Locate the cell with the specified text and output its (X, Y) center coordinate. 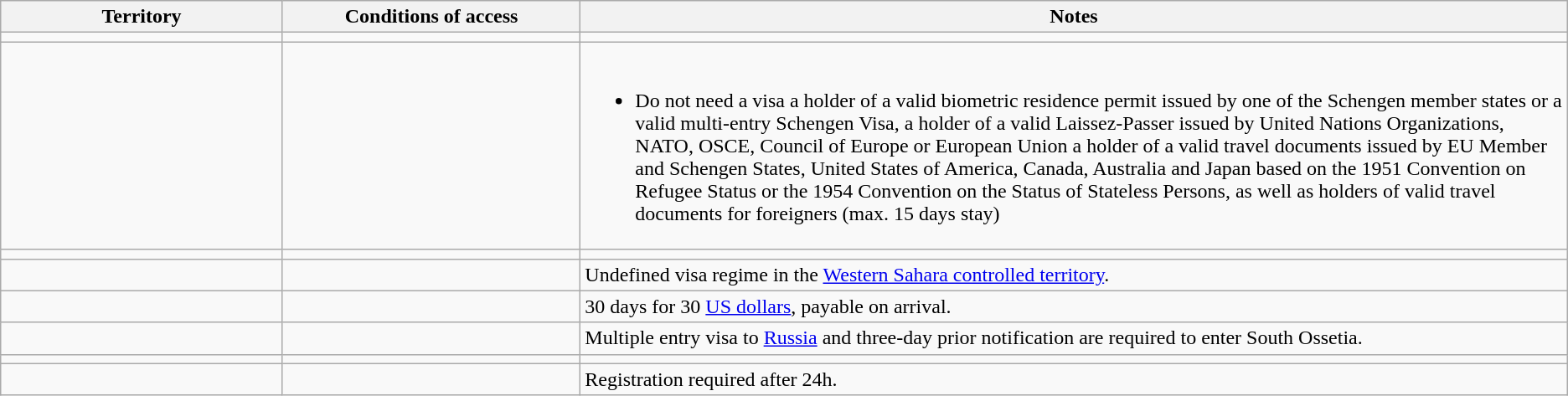
30 days for 30 US dollars, payable on arrival. (1074, 306)
Registration required after 24h. (1074, 379)
Undefined visa regime in the Western Sahara controlled territory. (1074, 275)
Notes (1074, 17)
Multiple entry visa to Russia and three-day prior notification are required to enter South Ossetia. (1074, 338)
Conditions of access (431, 17)
Territory (142, 17)
